Locate the cell with the specified text and output its [x, y] center coordinate. 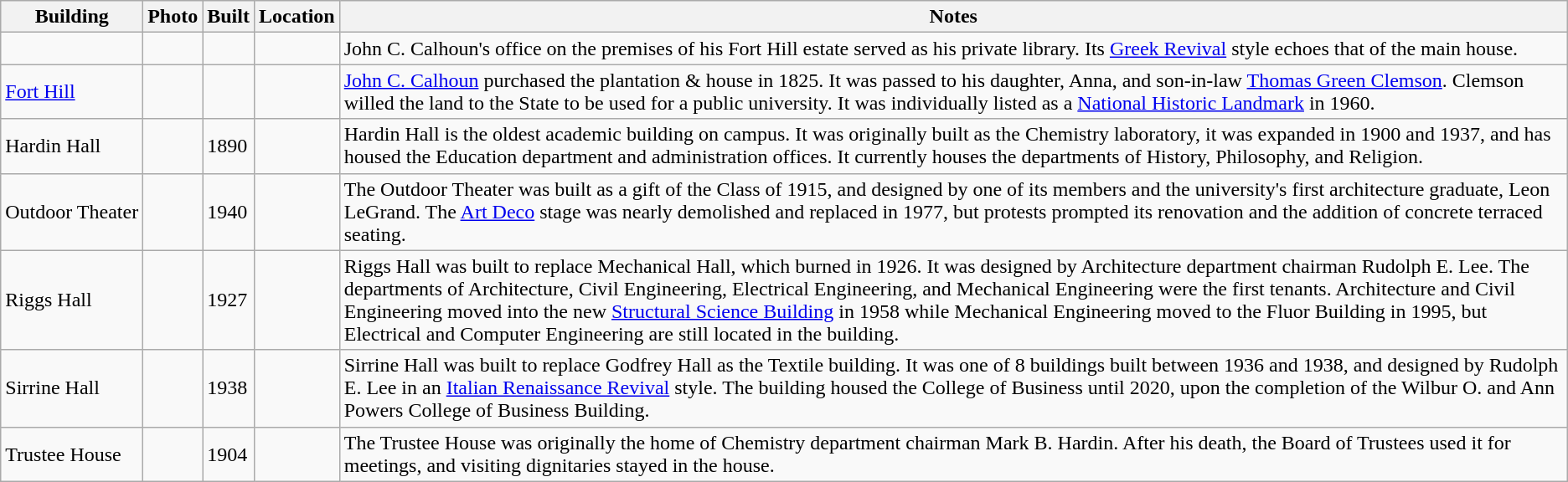
Sirrine Hall [72, 388]
Building [72, 17]
Fort Hill [72, 92]
1927 [229, 300]
Photo [173, 17]
1904 [229, 454]
Notes [953, 17]
1938 [229, 388]
Location [297, 17]
Outdoor Theater [72, 212]
Built [229, 17]
Riggs Hall [72, 300]
Trustee House [72, 454]
Hardin Hall [72, 146]
1890 [229, 146]
1940 [229, 212]
